Provide the (X, Y) coordinate of the cell's center where the given text is located.  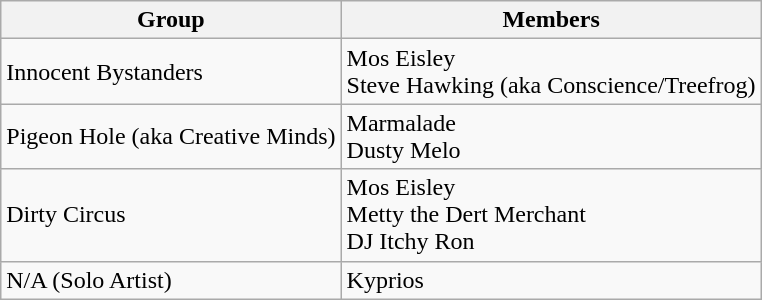
Mos EisleyMetty the Dert MerchantDJ Itchy Ron (551, 215)
Mos EisleySteve Hawking (aka Conscience/Treefrog) (551, 72)
Innocent Bystanders (171, 72)
Kyprios (551, 280)
Group (171, 20)
N/A (Solo Artist) (171, 280)
Dirty Circus (171, 215)
Members (551, 20)
MarmaladeDusty Melo (551, 136)
Pigeon Hole (aka Creative Minds) (171, 136)
